Determine the [X, Y] coordinate at the center of the cell enclosing the given text.  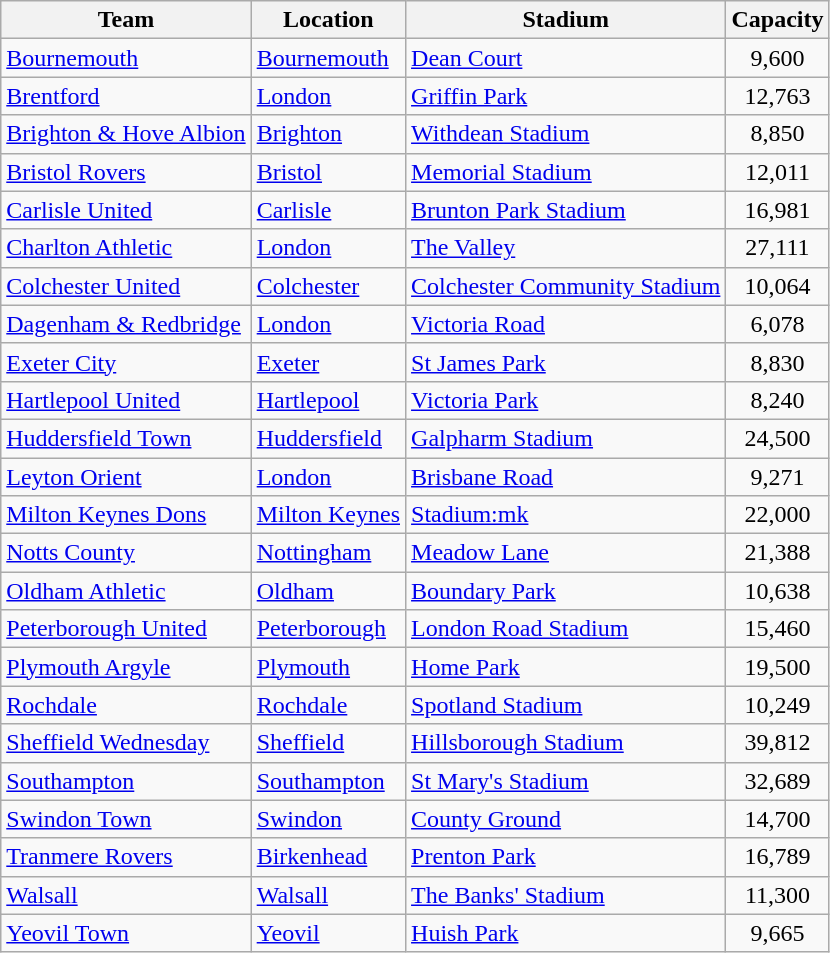
Plymouth [328, 667]
14,700 [778, 819]
Peterborough United [126, 629]
Boundary Park [566, 591]
Galpharm Stadium [566, 438]
10,638 [778, 591]
15,460 [778, 629]
Charlton Athletic [126, 248]
8,830 [778, 362]
19,500 [778, 667]
Nottingham [328, 553]
Brisbane Road [566, 477]
Carlisle United [126, 210]
11,300 [778, 895]
Stadium:mk [566, 515]
Colchester [328, 286]
St James Park [566, 362]
Exeter City [126, 362]
Location [328, 20]
8,850 [778, 134]
32,689 [778, 781]
Spotland Stadium [566, 705]
Home Park [566, 667]
Yeovil [328, 933]
Hartlepool [328, 400]
9,271 [778, 477]
Huddersfield Town [126, 438]
Bristol Rovers [126, 172]
Team [126, 20]
Sheffield Wednesday [126, 743]
Withdean Stadium [566, 134]
Sheffield [328, 743]
9,665 [778, 933]
Swindon Town [126, 819]
The Valley [566, 248]
Leyton Orient [126, 477]
Dean Court [566, 58]
24,500 [778, 438]
Milton Keynes Dons [126, 515]
Oldham [328, 591]
Plymouth Argyle [126, 667]
Griffin Park [566, 96]
Bristol [328, 172]
10,064 [778, 286]
Meadow Lane [566, 553]
Prenton Park [566, 857]
Peterborough [328, 629]
The Banks' Stadium [566, 895]
39,812 [778, 743]
Victoria Park [566, 400]
Carlisle [328, 210]
27,111 [778, 248]
Huish Park [566, 933]
Huddersfield [328, 438]
County Ground [566, 819]
Hartlepool United [126, 400]
6,078 [778, 324]
Dagenham & Redbridge [126, 324]
12,011 [778, 172]
Victoria Road [566, 324]
Notts County [126, 553]
22,000 [778, 515]
Memorial Stadium [566, 172]
Stadium [566, 20]
16,981 [778, 210]
Oldham Athletic [126, 591]
Brentford [126, 96]
16,789 [778, 857]
Capacity [778, 20]
Birkenhead [328, 857]
Yeovil Town [126, 933]
9,600 [778, 58]
Tranmere Rovers [126, 857]
Brunton Park Stadium [566, 210]
Exeter [328, 362]
12,763 [778, 96]
10,249 [778, 705]
London Road Stadium [566, 629]
Brighton & Hove Albion [126, 134]
Hillsborough Stadium [566, 743]
Milton Keynes [328, 515]
8,240 [778, 400]
St Mary's Stadium [566, 781]
Swindon [328, 819]
21,388 [778, 553]
Colchester Community Stadium [566, 286]
Brighton [328, 134]
Colchester United [126, 286]
